Locate the cell with the specified text and output its [X, Y] center coordinate. 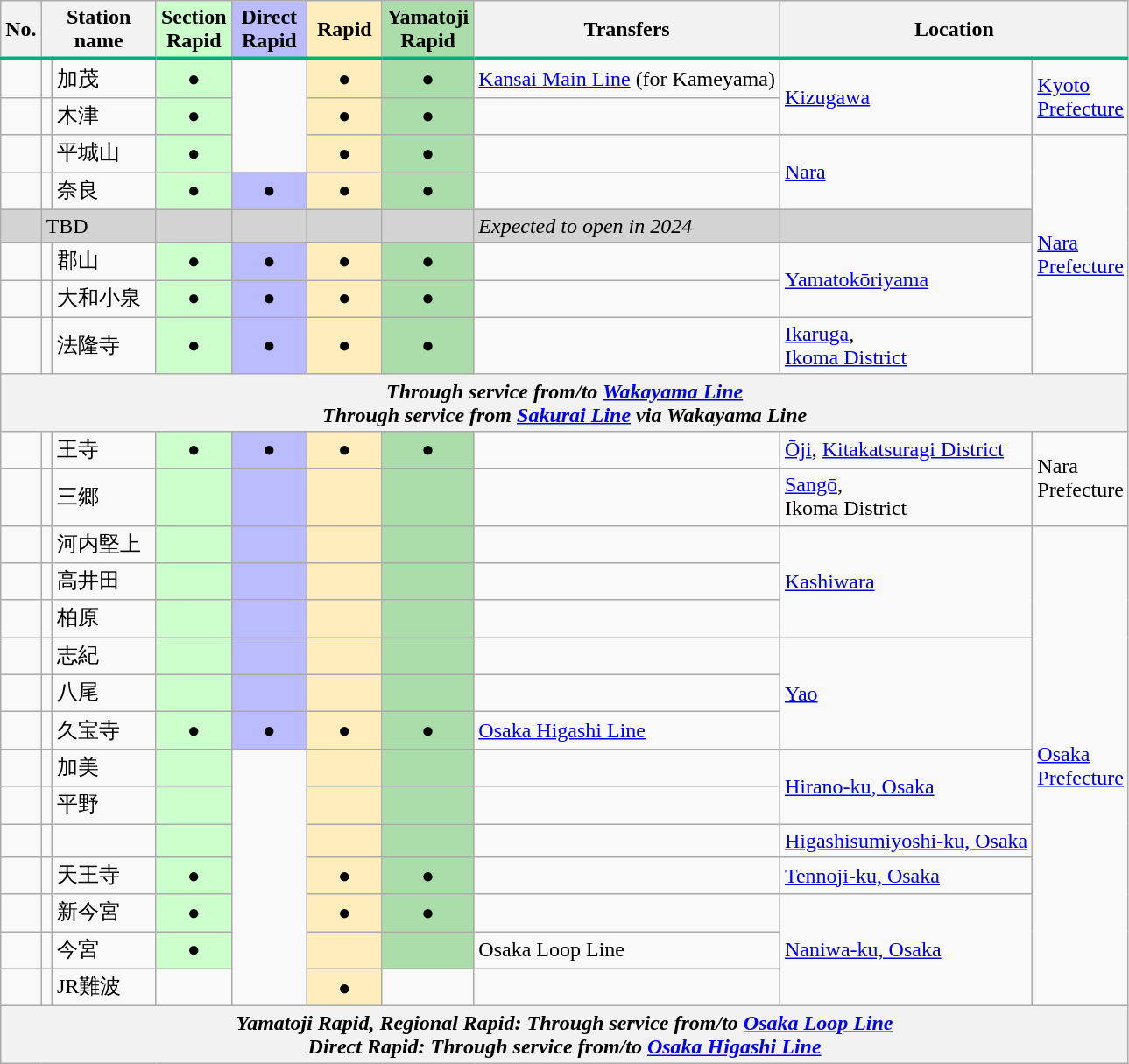
Direct Rapid [269, 30]
高井田 [103, 581]
Hirano-ku, Osaka [906, 786]
柏原 [103, 618]
Transfers [627, 30]
Tennoji-ku, Osaka [906, 876]
Kansai Main Line (for Kameyama) [627, 78]
王寺 [103, 450]
Yao [906, 694]
Nara [906, 172]
Yamatoji Rapid [427, 30]
平城山 [103, 154]
八尾 [103, 694]
Section Rapid [194, 30]
Kizugawa [906, 96]
志紀 [103, 657]
加美 [103, 767]
Sangō, Ikoma District [906, 497]
Yamatoji Rapid, Regional Rapid: Through service from/to Osaka Loop LineDirect Rapid: Through service from/to Osaka Higashi Line [565, 1035]
Through service from/to Wakayama LineThrough service from Sakurai Line via Wakayama Line [565, 403]
加茂 [103, 78]
久宝寺 [103, 730]
Naniwa-ku, Osaka [906, 950]
Location [954, 30]
Station name [98, 30]
河内堅上 [103, 545]
Yamatokōriyama [906, 280]
Osaka Loop Line [627, 951]
No. [21, 30]
JR難波 [103, 988]
木津 [103, 116]
法隆寺 [103, 345]
Expected to open in 2024 [627, 226]
Higashisumiyoshi-ku, Osaka [906, 840]
平野 [103, 806]
今宮 [103, 951]
Ikaruga, Ikoma District [906, 345]
Kashiwara [906, 581]
郡山 [103, 261]
天王寺 [103, 876]
新今宮 [103, 913]
奈良 [103, 191]
Ōji, Kitakatsuragi District [906, 450]
大和小泉 [103, 299]
Rapid [344, 30]
KyotoPrefecture [1081, 96]
OsakaPrefecture [1081, 765]
三郷 [103, 497]
TBD [98, 226]
Osaka Higashi Line [627, 730]
